Pinpoint the cell where the given text exists, returning its (x, y) midpoint coordinate. 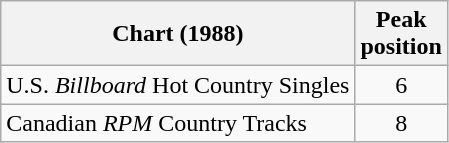
Canadian RPM Country Tracks (178, 123)
8 (401, 123)
6 (401, 85)
Chart (1988) (178, 34)
Peakposition (401, 34)
U.S. Billboard Hot Country Singles (178, 85)
